Locate the cell with the specified text and output its [x, y] center coordinate. 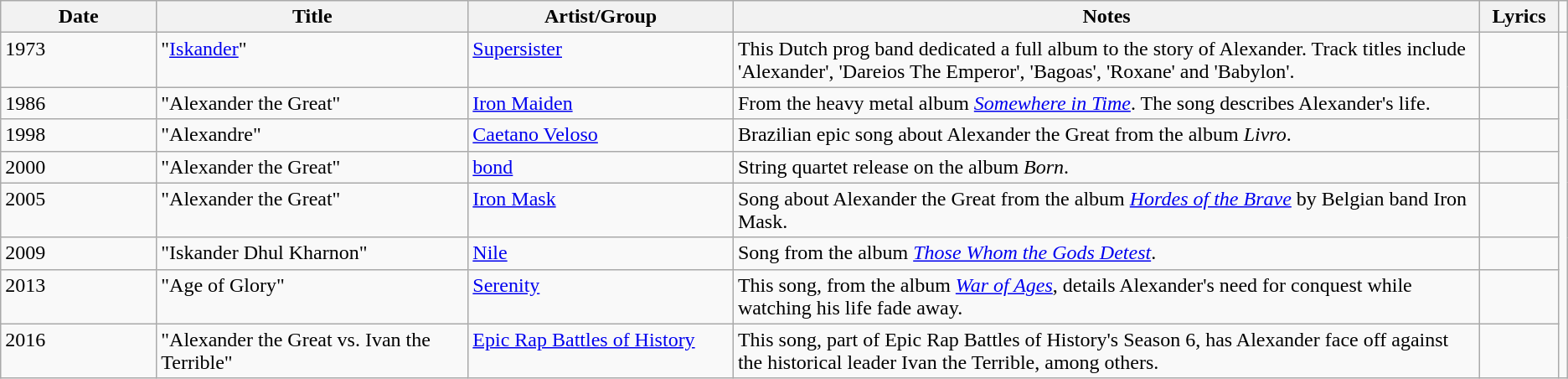
String quartet release on the album Born. [1106, 167]
"Iskander Dhul Kharnon" [312, 253]
Epic Rap Battles of History [601, 350]
From the heavy metal album Somewhere in Time. The song describes Alexander's life. [1106, 103]
Iron Maiden [601, 103]
"Age of Glory" [312, 297]
Artist/Group [601, 17]
bond [601, 167]
Song about Alexander the Great from the album Hordes of the Brave by Belgian band Iron Mask. [1106, 210]
"Iskander" [312, 60]
Iron Mask [601, 210]
"Alexander the Great vs. Ivan the Terrible" [312, 350]
1998 [79, 135]
Song from the album Those Whom the Gods Detest. [1106, 253]
Date [79, 17]
Nile [601, 253]
1973 [79, 60]
2016 [79, 350]
Supersister [601, 60]
This song, from the album War of Ages, details Alexander's need for conquest while watching his life fade away. [1106, 297]
Notes [1106, 17]
"Alexandre" [312, 135]
1986 [79, 103]
2000 [79, 167]
Title [312, 17]
2009 [79, 253]
2013 [79, 297]
2005 [79, 210]
Caetano Veloso [601, 135]
Brazilian epic song about Alexander the Great from the album Livro. [1106, 135]
Serenity [601, 297]
Lyrics [1519, 17]
This song, part of Epic Rap Battles of History's Season 6, has Alexander face off against the historical leader Ivan the Terrible, among others. [1106, 350]
